Return the [x, y] coordinate for the center point of the cell that contains the specified text.  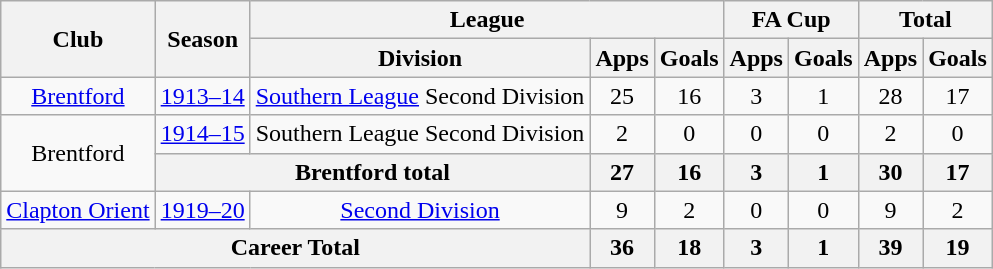
30 [890, 172]
28 [890, 96]
Club [78, 39]
FA Cup [791, 20]
1914–15 [202, 134]
Brentford total [372, 172]
Career Total [296, 248]
Second Division [420, 210]
League [487, 20]
39 [890, 248]
Total [925, 20]
27 [622, 172]
1919–20 [202, 210]
1913–14 [202, 96]
Clapton Orient [78, 210]
25 [622, 96]
36 [622, 248]
Division [420, 58]
Season [202, 39]
18 [689, 248]
19 [958, 248]
